Pinpoint the cell where the given text exists, returning its (x, y) midpoint coordinate. 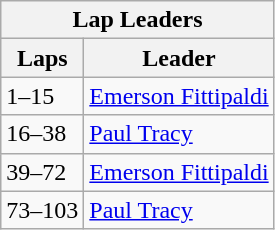
1–15 (42, 96)
39–72 (42, 172)
73–103 (42, 210)
Leader (179, 58)
Laps (42, 58)
Lap Leaders (138, 20)
16–38 (42, 134)
